Return the [X, Y] coordinate for the center point of the cell that contains the specified text.  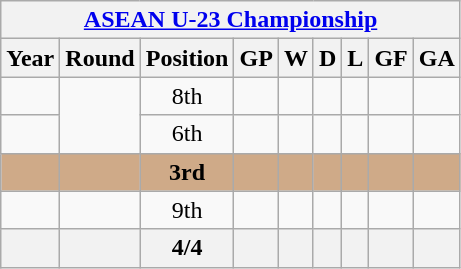
8th [187, 96]
3rd [187, 172]
Round [100, 58]
4/4 [187, 248]
ASEAN U-23 Championship [231, 20]
6th [187, 134]
W [296, 58]
Position [187, 58]
L [356, 58]
GF [391, 58]
9th [187, 210]
GP [256, 58]
D [327, 58]
Year [30, 58]
GA [436, 58]
